Capture the cell that displays the provided text and extract its [X, Y] central coordinate. 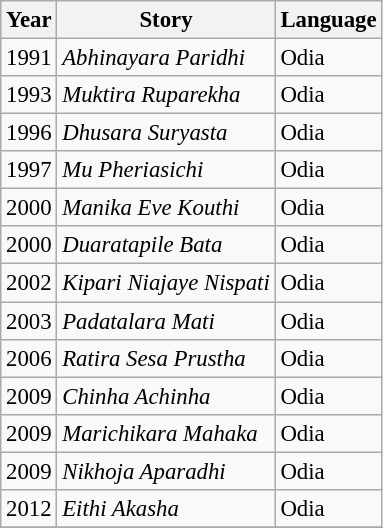
Mu Pheriasichi [166, 170]
2006 [29, 358]
Year [29, 20]
2012 [29, 509]
Dhusara Suryasta [166, 133]
2003 [29, 321]
Nikhoja Aparadhi [166, 471]
Language [328, 20]
1991 [29, 58]
Manika Eve Kouthi [166, 208]
1997 [29, 170]
Ratira Sesa Prustha [166, 358]
Duaratapile Bata [166, 245]
Kipari Niajaye Nispati [166, 283]
Marichikara Mahaka [166, 433]
Abhinayara Paridhi [166, 58]
Chinha Achinha [166, 396]
1993 [29, 95]
Eithi Akasha [166, 509]
Muktira Ruparekha [166, 95]
Padatalara Mati [166, 321]
2002 [29, 283]
Story [166, 20]
1996 [29, 133]
